Capture the cell that displays the provided text and extract its [X, Y] central coordinate. 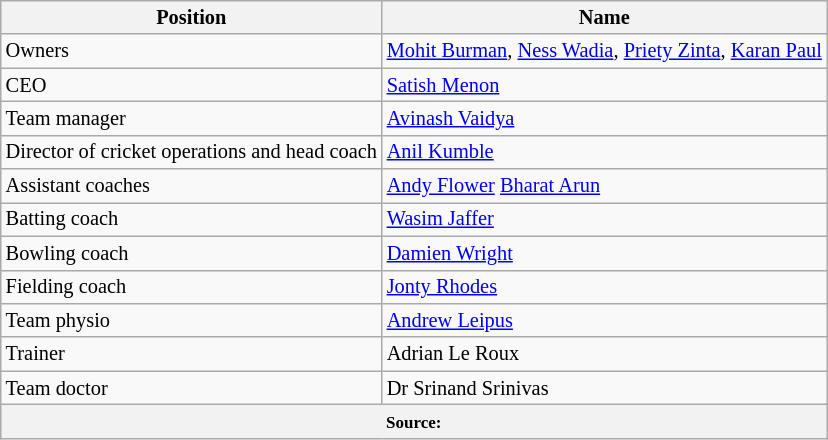
Trainer [192, 354]
Team manager [192, 118]
Adrian Le Roux [604, 354]
Andy Flower Bharat Arun [604, 186]
Assistant coaches [192, 186]
Position [192, 17]
Mohit Burman, Ness Wadia, Priety Zinta, Karan Paul [604, 51]
Anil Kumble [604, 152]
Jonty Rhodes [604, 287]
Team doctor [192, 388]
Owners [192, 51]
Andrew Leipus [604, 320]
Fielding coach [192, 287]
Damien Wright [604, 253]
Team physio [192, 320]
Director of cricket operations and head coach [192, 152]
Name [604, 17]
Batting coach [192, 219]
Dr Srinand Srinivas [604, 388]
Satish Menon [604, 85]
CEO [192, 85]
Bowling coach [192, 253]
Wasim Jaffer [604, 219]
Avinash Vaidya [604, 118]
Source: [414, 421]
